Scan for the cell matching the given text and deliver its (X, Y) coordinate at center. 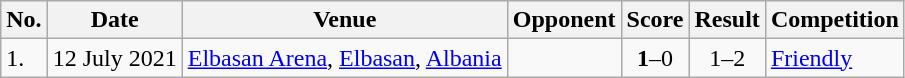
1. (24, 58)
1–2 (727, 58)
Friendly (834, 58)
Competition (834, 20)
Opponent (564, 20)
Venue (344, 20)
Date (114, 20)
No. (24, 20)
12 July 2021 (114, 58)
Score (655, 20)
Result (727, 20)
1–0 (655, 58)
Elbasan Arena, Elbasan, Albania (344, 58)
